Identify which cell holds the provided text, then report its [X, Y] central coordinate. 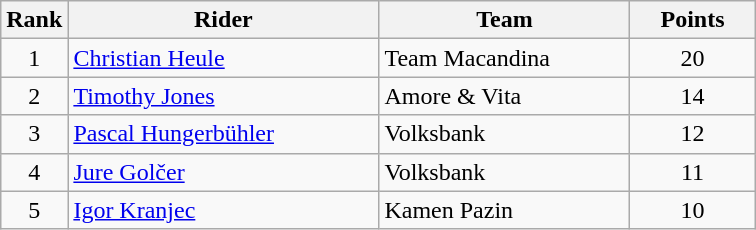
Rank [34, 20]
Amore & Vita [504, 96]
12 [692, 134]
Points [692, 20]
Rider [224, 20]
Jure Golčer [224, 172]
3 [34, 134]
10 [692, 210]
5 [34, 210]
Kamen Pazin [504, 210]
2 [34, 96]
4 [34, 172]
11 [692, 172]
Igor Kranjec [224, 210]
Timothy Jones [224, 96]
Christian Heule [224, 58]
14 [692, 96]
Team Macandina [504, 58]
20 [692, 58]
1 [34, 58]
Team [504, 20]
Pascal Hungerbühler [224, 134]
